Return the [X, Y] coordinate for the center point of the cell that contains the specified text.  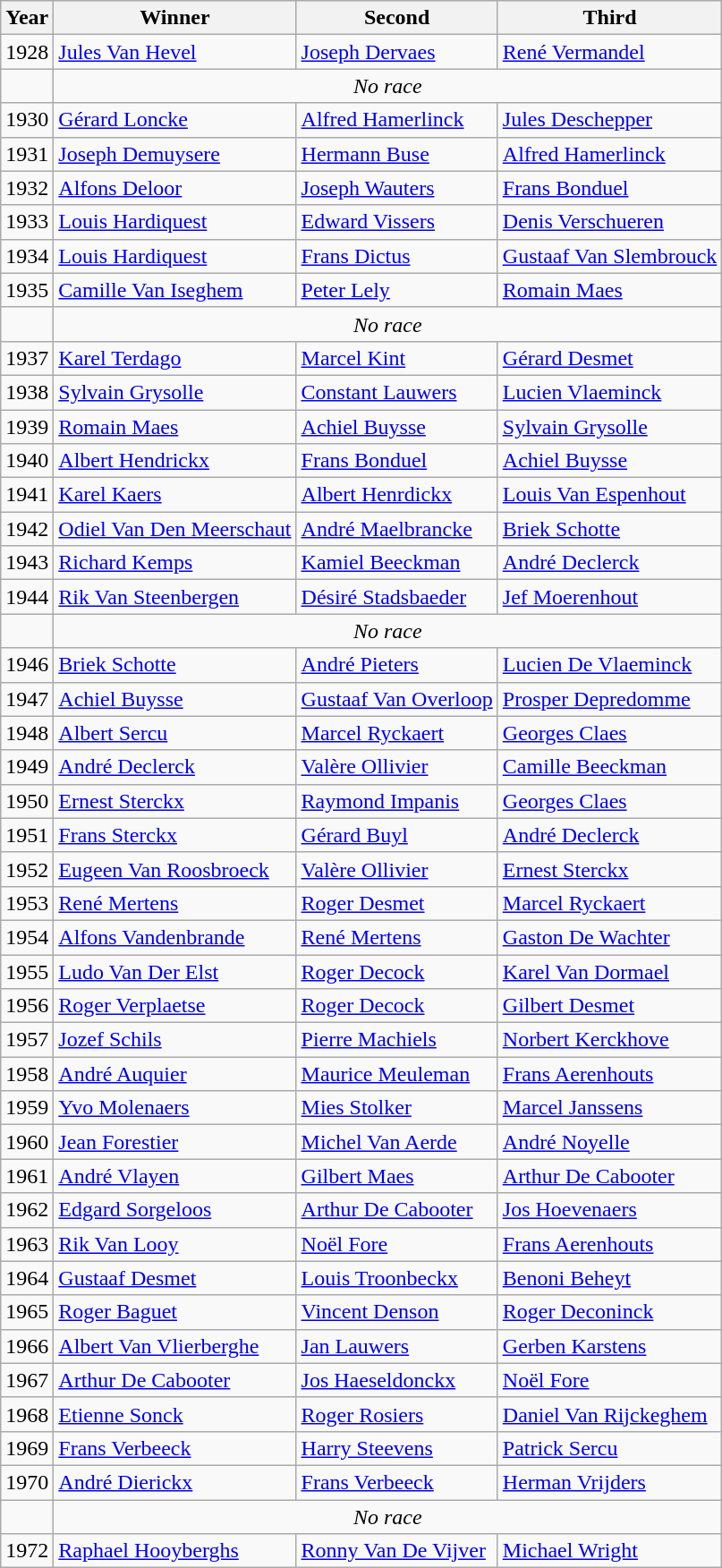
1939 [27, 427]
Michael Wright [610, 1551]
Lucien Vlaeminck [610, 392]
1969 [27, 1448]
Albert Van Vlierberghe [175, 1346]
Third [610, 18]
Joseph Wauters [397, 188]
1935 [27, 290]
Roger Baguet [175, 1312]
Joseph Dervaes [397, 52]
1932 [27, 188]
1950 [27, 801]
Alfons Vandenbrande [175, 937]
Jos Hoevenaers [610, 1210]
Year [27, 18]
Karel Van Dormael [610, 971]
André Vlayen [175, 1176]
Jef Moerenhout [610, 597]
1967 [27, 1380]
1960 [27, 1142]
Jean Forestier [175, 1142]
1963 [27, 1244]
Rik Van Steenbergen [175, 597]
1933 [27, 222]
1957 [27, 1040]
1955 [27, 971]
1949 [27, 767]
Denis Verschueren [610, 222]
1958 [27, 1074]
Prosper Depredomme [610, 699]
1942 [27, 529]
Roger Deconinck [610, 1312]
1941 [27, 495]
Odiel Van Den Meerschaut [175, 529]
Karel Kaers [175, 495]
Rik Van Looy [175, 1244]
Désiré Stadsbaeder [397, 597]
André Auquier [175, 1074]
Frans Sterckx [175, 835]
1972 [27, 1551]
Norbert Kerckhove [610, 1040]
Mies Stolker [397, 1108]
André Pieters [397, 665]
Herman Vrijders [610, 1482]
Kamiel Beeckman [397, 563]
1943 [27, 563]
Albert Hendrickx [175, 461]
Jan Lauwers [397, 1346]
André Dierickx [175, 1482]
Marcel Janssens [610, 1108]
Albert Henrdickx [397, 495]
1961 [27, 1176]
Pierre Machiels [397, 1040]
Camille Beeckman [610, 767]
Gérard Loncke [175, 120]
1968 [27, 1414]
Edgard Sorgeloos [175, 1210]
Second [397, 18]
Edward Vissers [397, 222]
Jules Van Hevel [175, 52]
Roger Rosiers [397, 1414]
Jozef Schils [175, 1040]
Lucien De Vlaeminck [610, 665]
Harry Steevens [397, 1448]
1940 [27, 461]
1954 [27, 937]
1959 [27, 1108]
1952 [27, 869]
Benoni Beheyt [610, 1278]
1965 [27, 1312]
André Noyelle [610, 1142]
Gaston De Wachter [610, 937]
Gerben Karstens [610, 1346]
Roger Verplaetse [175, 1006]
Gilbert Maes [397, 1176]
1946 [27, 665]
Gustaaf Desmet [175, 1278]
Peter Lely [397, 290]
René Vermandel [610, 52]
Camille Van Iseghem [175, 290]
1928 [27, 52]
Jos Haeseldonckx [397, 1380]
1930 [27, 120]
1970 [27, 1482]
Karel Terdago [175, 358]
Alfons Deloor [175, 188]
Raphael Hooyberghs [175, 1551]
1947 [27, 699]
Ronny Van De Vijver [397, 1551]
Gérard Desmet [610, 358]
Frans Dictus [397, 256]
1938 [27, 392]
Winner [175, 18]
1934 [27, 256]
Etienne Sonck [175, 1414]
Raymond Impanis [397, 801]
1956 [27, 1006]
Gustaaf Van Slembrouck [610, 256]
1953 [27, 903]
Patrick Sercu [610, 1448]
André Maelbrancke [397, 529]
Hermann Buse [397, 154]
Louis Troonbeckx [397, 1278]
Michel Van Aerde [397, 1142]
Louis Van Espenhout [610, 495]
1966 [27, 1346]
Maurice Meuleman [397, 1074]
1937 [27, 358]
Jules Deschepper [610, 120]
Ludo Van Der Elst [175, 971]
Gilbert Desmet [610, 1006]
1944 [27, 597]
Daniel Van Rijckeghem [610, 1414]
Constant Lauwers [397, 392]
Vincent Denson [397, 1312]
Eugeen Van Roosbroeck [175, 869]
1951 [27, 835]
Gérard Buyl [397, 835]
1964 [27, 1278]
Roger Desmet [397, 903]
Albert Sercu [175, 733]
Gustaaf Van Overloop [397, 699]
Richard Kemps [175, 563]
Joseph Demuysere [175, 154]
1948 [27, 733]
Marcel Kint [397, 358]
Yvo Molenaers [175, 1108]
1931 [27, 154]
1962 [27, 1210]
